Find where the given text appears and provide that cell's center as [X, Y] coordinate. 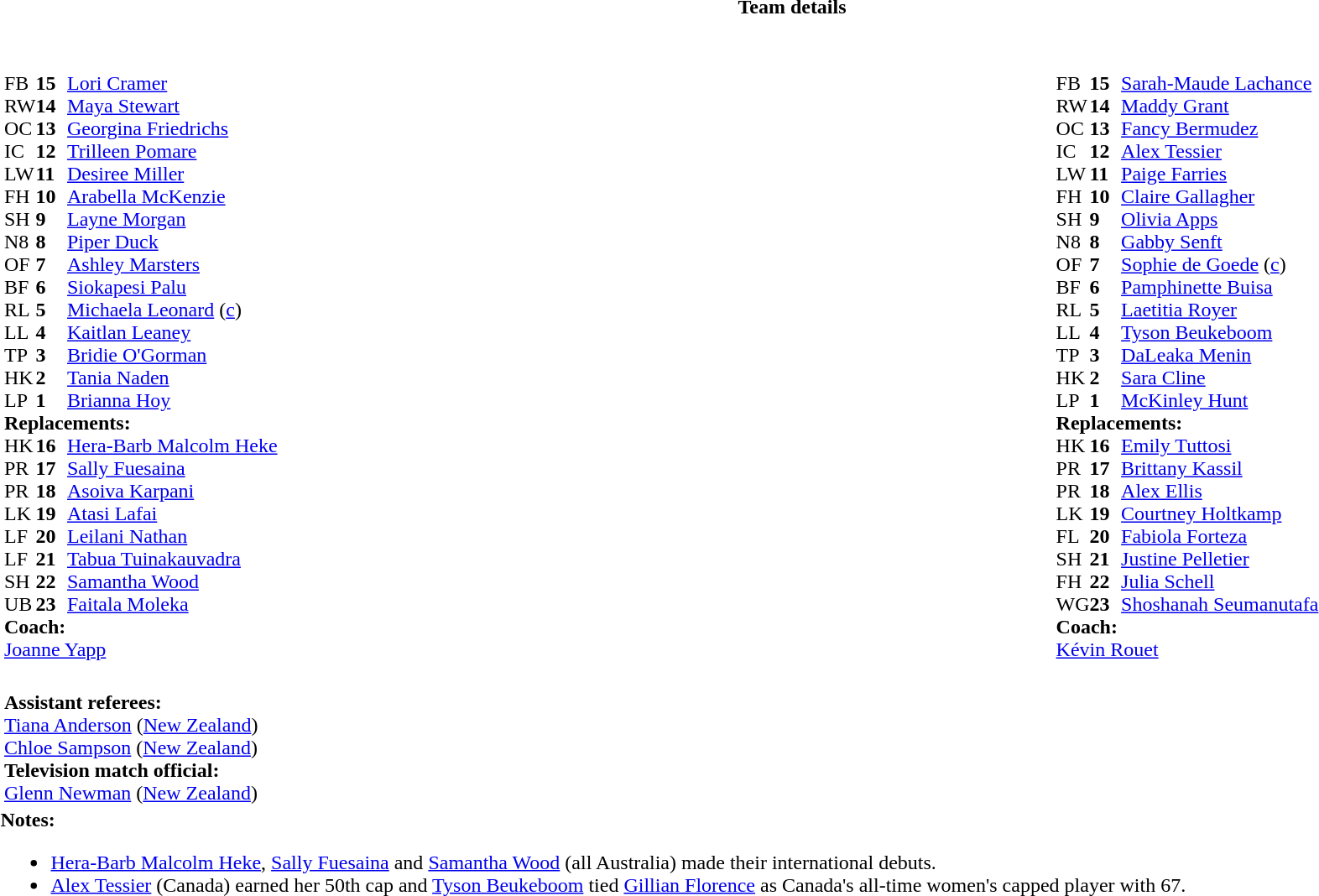
WG [1073, 604]
Gabby Senft [1220, 242]
DaLeaka Menin [1220, 356]
Courtney Holtkamp [1220, 513]
Kaitlan Leaney [173, 332]
Ashley Marsters [173, 265]
Tabua Tuinakauvadra [173, 559]
Bridie O'Gorman [173, 356]
Kévin Rouet [1188, 649]
Fabiola Forteza [1220, 537]
Atasi Lafai [173, 513]
Olivia Apps [1220, 220]
Emily Tuttosi [1220, 446]
Tyson Beukeboom [1220, 332]
Brittany Kassil [1220, 468]
Shoshanah Seumanutafa [1220, 604]
Trilleen Pomare [173, 151]
Alex Tessier [1220, 151]
Julia Schell [1220, 582]
Sara Cline [1220, 378]
Georgina Friedrichs [173, 129]
Siokapesi Palu [173, 287]
Piper Duck [173, 242]
Brianna Hoy [173, 401]
FL [1073, 537]
Fancy Bermudez [1220, 129]
Maya Stewart [173, 106]
Layne Morgan [173, 220]
Arabella McKenzie [173, 196]
Claire Gallagher [1220, 196]
McKinley Hunt [1220, 401]
Sophie de Goede (c) [1220, 265]
Asoiva Karpani [173, 492]
Sarah-Maude Lachance [1220, 84]
Lori Cramer [173, 84]
Joanne Yapp [141, 649]
Michaela Leonard (c) [173, 310]
Faitala Moleka [173, 604]
Alex Ellis [1220, 492]
Sally Fuesaina [173, 468]
UB [20, 604]
Pamphinette Buisa [1220, 287]
Samantha Wood [173, 582]
Tania Naden [173, 378]
Laetitia Royer [1220, 310]
Maddy Grant [1220, 106]
Desiree Miller [173, 175]
Paige Farries [1220, 175]
Hera-Barb Malcolm Heke [173, 446]
Leilani Nathan [173, 537]
Justine Pelletier [1220, 559]
